Pinpoint the cell where the given text exists, returning its (X, Y) midpoint coordinate. 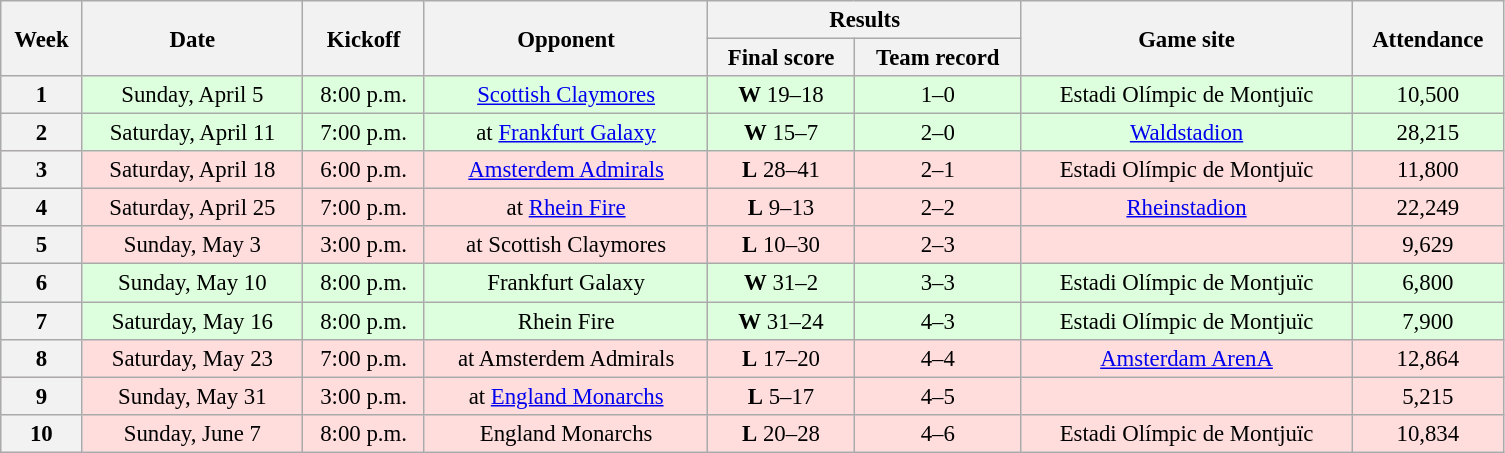
Saturday, April 18 (192, 170)
L 10–30 (781, 245)
8 (42, 358)
9 (42, 396)
L 17–20 (781, 358)
Final score (781, 58)
3–3 (938, 283)
at Amsterdem Admirals (566, 358)
7,900 (1428, 321)
4–3 (938, 321)
2 (42, 133)
W 15–7 (781, 133)
6,800 (1428, 283)
at Scottish Claymores (566, 245)
Amsterdem Admirals (566, 170)
11,800 (1428, 170)
Amsterdam ArenA (1186, 358)
Game site (1186, 38)
5,215 (1428, 396)
28,215 (1428, 133)
10,500 (1428, 95)
L 5–17 (781, 396)
L 28–41 (781, 170)
Sunday, May 10 (192, 283)
Date (192, 38)
Rhein Fire (566, 321)
Opponent (566, 38)
2–0 (938, 133)
10,834 (1428, 433)
Results (865, 20)
Team record (938, 58)
2–3 (938, 245)
6:00 p.m. (364, 170)
4–4 (938, 358)
Saturday, April 11 (192, 133)
12,864 (1428, 358)
9,629 (1428, 245)
W 31–2 (781, 283)
4–6 (938, 433)
Week (42, 38)
Rheinstadion (1186, 208)
3 (42, 170)
1–0 (938, 95)
4–5 (938, 396)
Sunday, April 5 (192, 95)
L 20–28 (781, 433)
Sunday, June 7 (192, 433)
6 (42, 283)
at Rhein Fire (566, 208)
Kickoff (364, 38)
7 (42, 321)
2–2 (938, 208)
W 19–18 (781, 95)
4 (42, 208)
England Monarchs (566, 433)
at England Monarchs (566, 396)
Saturday, April 25 (192, 208)
L 9–13 (781, 208)
22,249 (1428, 208)
at Frankfurt Galaxy (566, 133)
Saturday, May 23 (192, 358)
1 (42, 95)
Sunday, May 31 (192, 396)
10 (42, 433)
Saturday, May 16 (192, 321)
Sunday, May 3 (192, 245)
Scottish Claymores (566, 95)
5 (42, 245)
Waldstadion (1186, 133)
Frankfurt Galaxy (566, 283)
Attendance (1428, 38)
W 31–24 (781, 321)
2–1 (938, 170)
